Output the (x, y) coordinate of the center of the cell containing the given text.  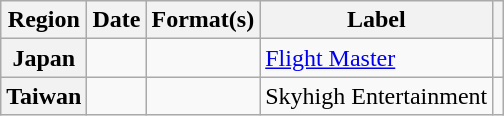
Taiwan (44, 96)
Label (376, 20)
Japan (44, 58)
Date (116, 20)
Skyhigh Entertainment (376, 96)
Flight Master (376, 58)
Region (44, 20)
Format(s) (203, 20)
